Provide the (x, y) coordinate of the cell's center where the given text is located.  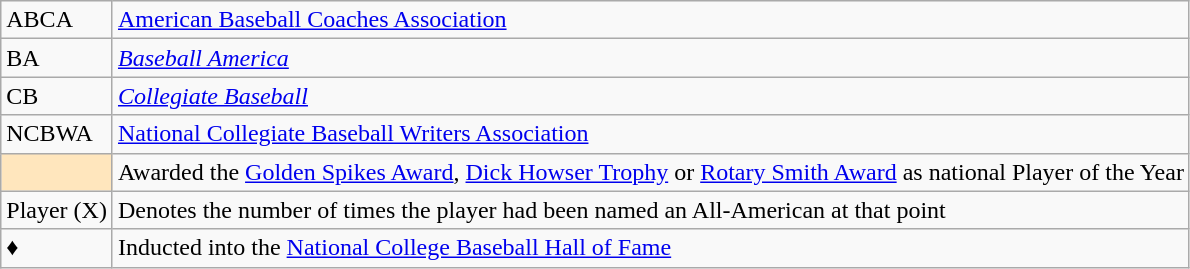
ABCA (57, 20)
NCBWA (57, 134)
Collegiate Baseball (650, 96)
♦ (57, 248)
BA (57, 58)
Inducted into the National College Baseball Hall of Fame (650, 248)
Denotes the number of times the player had been named an All-American at that point (650, 210)
Awarded the Golden Spikes Award, Dick Howser Trophy or Rotary Smith Award as national Player of the Year (650, 172)
CB (57, 96)
Player (X) (57, 210)
Baseball America (650, 58)
American Baseball Coaches Association (650, 20)
National Collegiate Baseball Writers Association (650, 134)
